Return the [x, y] coordinate for the center point of the cell that contains the specified text.  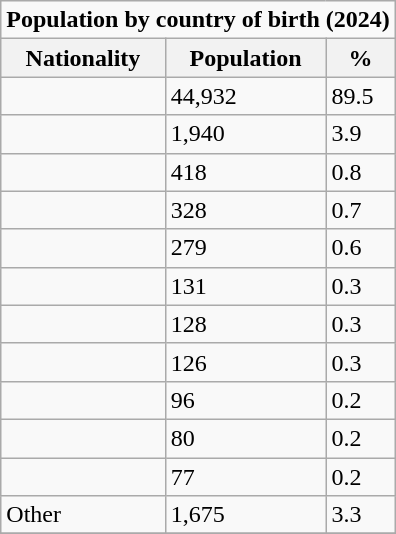
328 [246, 210]
77 [246, 477]
Nationality [83, 58]
128 [246, 324]
0.7 [360, 210]
1,675 [246, 515]
126 [246, 362]
44,932 [246, 96]
96 [246, 400]
3.9 [360, 134]
Other [83, 515]
3.3 [360, 515]
0.8 [360, 172]
Population by country of birth (2024) [198, 20]
80 [246, 438]
% [360, 58]
89.5 [360, 96]
131 [246, 286]
Population [246, 58]
279 [246, 248]
418 [246, 172]
1,940 [246, 134]
0.6 [360, 248]
